Find where the given text appears and provide that cell's center as [x, y] coordinate. 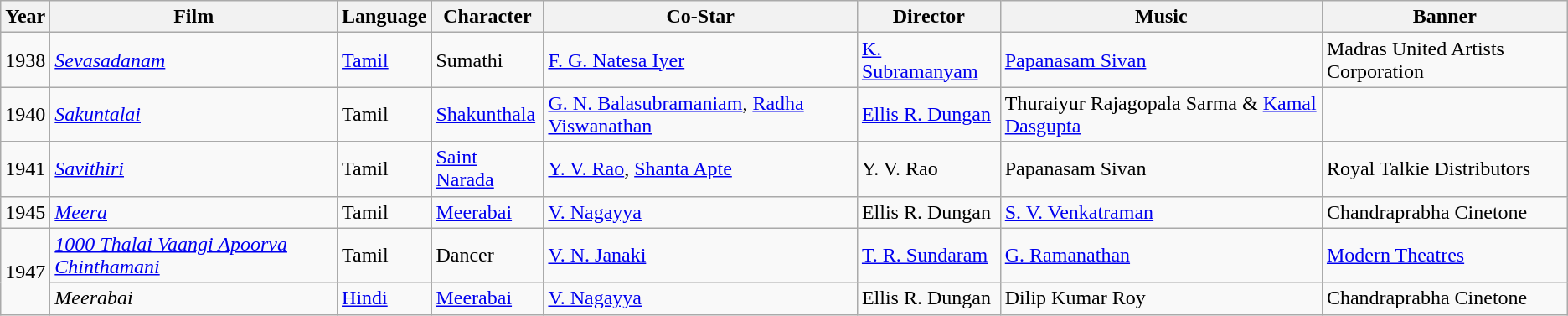
Savithiri [194, 169]
Thuraiyur Rajagopala Sarma & Kamal Dasgupta [1161, 114]
Director [928, 17]
Y. V. Rao, Shanta Apte [700, 169]
1938 [25, 60]
Character [487, 17]
K. Subramanyam [928, 60]
Meera [194, 212]
Shakunthala [487, 114]
V. N. Janaki [700, 255]
Film [194, 17]
Dancer [487, 255]
Music [1161, 17]
Modern Theatres [1444, 255]
T. R. Sundaram [928, 255]
Y. V. Rao [928, 169]
Sevasadanam [194, 60]
Co-Star [700, 17]
1940 [25, 114]
Banner [1444, 17]
S. V. Venkatraman [1161, 212]
Sumathi [487, 60]
1000 Thalai Vaangi Apoorva Chinthamani [194, 255]
G. N. Balasubramaniam, Radha Viswanathan [700, 114]
Royal Talkie Distributors [1444, 169]
Hindi [384, 298]
Language [384, 17]
1941 [25, 169]
1945 [25, 212]
Saint Narada [487, 169]
Madras United Artists Corporation [1444, 60]
Dilip Kumar Roy [1161, 298]
G. Ramanathan [1161, 255]
F. G. Natesa Iyer [700, 60]
1947 [25, 272]
Sakuntalai [194, 114]
Year [25, 17]
